Return (X, Y) of the center of cell containing provided text 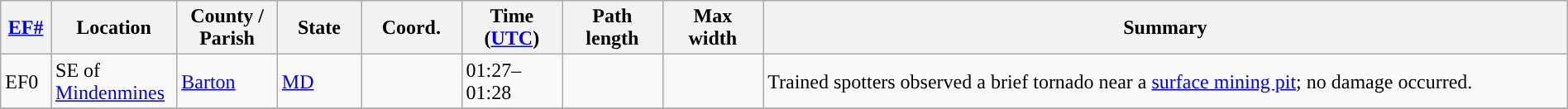
EF# (26, 28)
State (319, 28)
County / Parish (227, 28)
Max width (713, 28)
Time (UTC) (512, 28)
SE of Mindenmines (114, 81)
Location (114, 28)
Summary (1166, 28)
Trained spotters observed a brief tornado near a surface mining pit; no damage occurred. (1166, 81)
EF0 (26, 81)
01:27–01:28 (512, 81)
MD (319, 81)
Coord. (412, 28)
Barton (227, 81)
Path length (613, 28)
